Capture the cell that displays the provided text and extract its [X, Y] central coordinate. 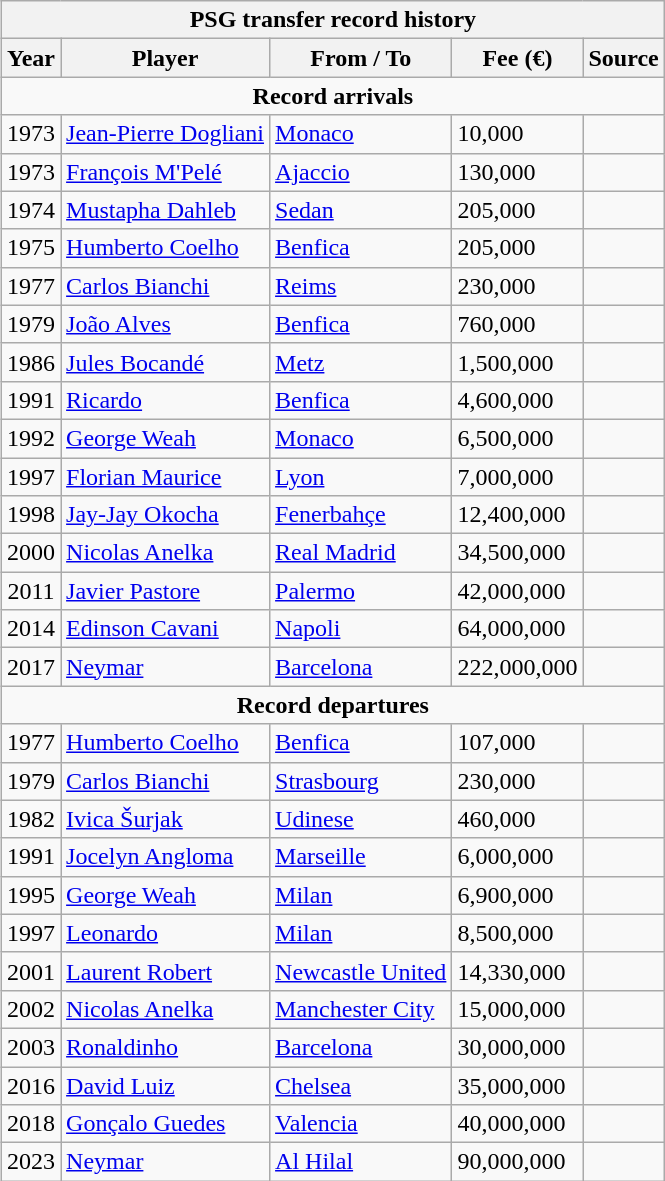
Fenerbahçe [361, 515]
1,500,000 [518, 362]
Sedan [361, 210]
Jules Bocandé [166, 362]
Reims [361, 286]
Jocelyn Angloma [166, 857]
Lyon [361, 477]
1992 [32, 438]
Ronaldinho [166, 1047]
Florian Maurice [166, 477]
1995 [32, 895]
2014 [32, 629]
Leonardo [166, 933]
Newcastle United [361, 971]
42,000,000 [518, 591]
2016 [32, 1085]
Chelsea [361, 1085]
6,900,000 [518, 895]
2017 [32, 667]
14,330,000 [518, 971]
2000 [32, 553]
107,000 [518, 743]
64,000,000 [518, 629]
8,500,000 [518, 933]
222,000,000 [518, 667]
Al Hilal [361, 1162]
Player [166, 58]
15,000,000 [518, 1009]
Real Madrid [361, 553]
34,500,000 [518, 553]
30,000,000 [518, 1047]
2001 [32, 971]
40,000,000 [518, 1124]
Valencia [361, 1124]
David Luiz [166, 1085]
From / To [361, 58]
6,000,000 [518, 857]
Manchester City [361, 1009]
Ajaccio [361, 172]
Year [32, 58]
2018 [32, 1124]
Jean-Pierre Dogliani [166, 134]
Strasbourg [361, 781]
Ivica Šurjak [166, 819]
François M'Pelé [166, 172]
Mustapha Dahleb [166, 210]
Metz [361, 362]
35,000,000 [518, 1085]
Udinese [361, 819]
Fee (€) [518, 58]
2002 [32, 1009]
1982 [32, 819]
760,000 [518, 324]
Palermo [361, 591]
6,500,000 [518, 438]
1998 [32, 515]
1974 [32, 210]
Edinson Cavani [166, 629]
Jay-Jay Okocha [166, 515]
2023 [32, 1162]
Javier Pastore [166, 591]
12,400,000 [518, 515]
130,000 [518, 172]
Marseille [361, 857]
2011 [32, 591]
PSG transfer record history [334, 20]
Ricardo [166, 400]
90,000,000 [518, 1162]
10,000 [518, 134]
Source [624, 58]
Record departures [334, 705]
João Alves [166, 324]
1975 [32, 248]
Record arrivals [334, 96]
Laurent Robert [166, 971]
7,000,000 [518, 477]
Gonçalo Guedes [166, 1124]
2003 [32, 1047]
Napoli [361, 629]
460,000 [518, 819]
4,600,000 [518, 400]
1986 [32, 362]
